Search for the cell housing the specified text and yield its (x, y) center coordinate. 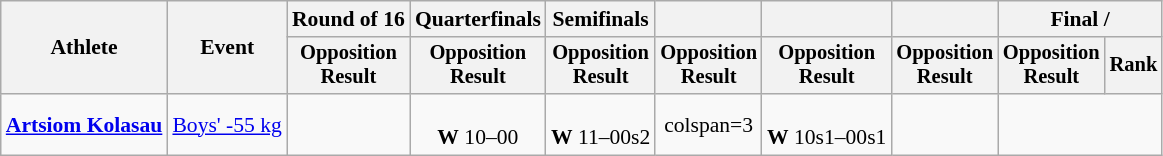
Final / (1080, 19)
Artsiom Kolasau (84, 124)
W 10s1–00s1 (826, 124)
Athlete (84, 48)
Event (227, 48)
Quarterfinals (478, 19)
Boys' -55 kg (227, 124)
W 11–00s2 (600, 124)
Semifinals (600, 19)
colspan=3 (708, 124)
Round of 16 (348, 19)
Rank (1134, 66)
W 10–00 (478, 124)
